Output the [X, Y] coordinate of the center of the cell containing the given text.  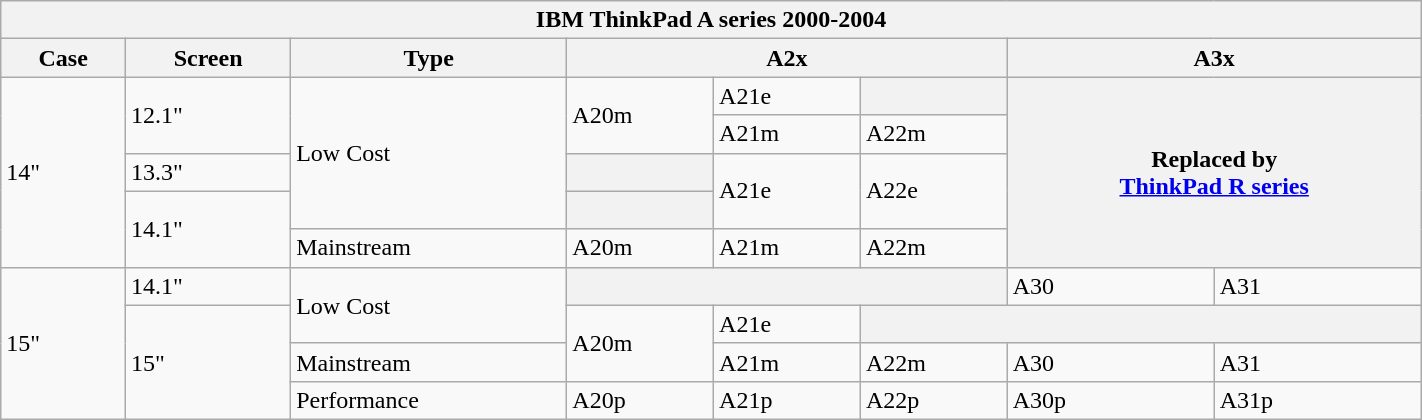
IBM ThinkPad A series 2000-2004 [711, 20]
A2x [787, 58]
Screen [208, 58]
Performance [429, 400]
Type [429, 58]
A20p [640, 400]
A3x [1214, 58]
A21p [788, 400]
A30p [1110, 400]
14" [64, 172]
A31p [1318, 400]
A22e [934, 191]
13.3" [208, 172]
12.1" [208, 115]
Case [64, 58]
A22p [934, 400]
Replaced by ThinkPad R series [1214, 172]
